Provide the [X, Y] coordinate of the cell's center where the given text is located.  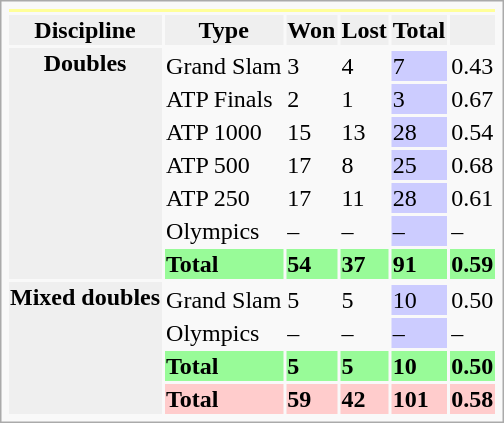
2 [312, 99]
37 [364, 264]
0.67 [472, 99]
Discipline [86, 30]
4 [364, 66]
54 [312, 264]
101 [418, 399]
7 [418, 66]
0.59 [472, 264]
ATP 1000 [224, 132]
Type [224, 30]
Doubles [86, 164]
0.54 [472, 132]
Mixed doubles [86, 348]
1 [364, 99]
11 [364, 198]
ATP 250 [224, 198]
91 [418, 264]
59 [312, 399]
ATP Finals [224, 99]
Won [312, 30]
Lost [364, 30]
13 [364, 132]
0.43 [472, 66]
42 [364, 399]
ATP 500 [224, 165]
0.58 [472, 399]
25 [418, 165]
0.68 [472, 165]
0.61 [472, 198]
15 [312, 132]
8 [364, 165]
